Search for the cell housing the specified text and yield its (x, y) center coordinate. 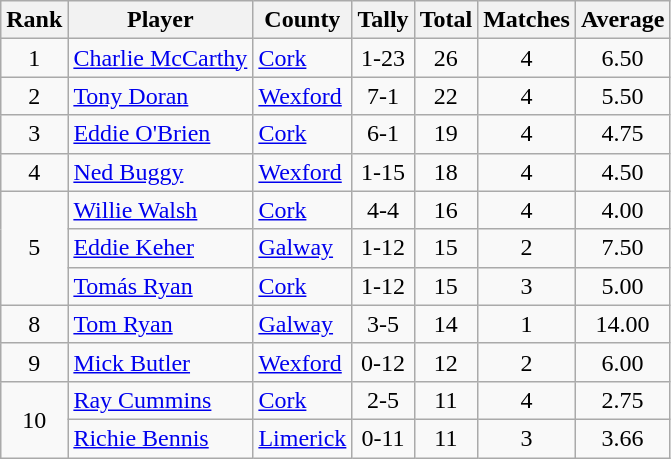
Ray Cummins (160, 400)
1-23 (383, 58)
Charlie McCarthy (160, 58)
Mick Butler (160, 362)
Player (160, 20)
Matches (527, 20)
10 (34, 419)
7.50 (622, 248)
Limerick (302, 438)
2.75 (622, 400)
0-11 (383, 438)
6.50 (622, 58)
5.50 (622, 96)
Willie Walsh (160, 210)
3-5 (383, 324)
5.00 (622, 286)
4.75 (622, 134)
5 (34, 248)
Total (446, 20)
Tom Ryan (160, 324)
2-5 (383, 400)
7-1 (383, 96)
19 (446, 134)
1-15 (383, 172)
0-12 (383, 362)
Tally (383, 20)
16 (446, 210)
3.66 (622, 438)
Ned Buggy (160, 172)
12 (446, 362)
Richie Bennis (160, 438)
Average (622, 20)
6.00 (622, 362)
4-4 (383, 210)
26 (446, 58)
22 (446, 96)
Eddie O'Brien (160, 134)
4.50 (622, 172)
14.00 (622, 324)
Tony Doran (160, 96)
18 (446, 172)
4.00 (622, 210)
Rank (34, 20)
6-1 (383, 134)
14 (446, 324)
9 (34, 362)
Eddie Keher (160, 248)
Tomás Ryan (160, 286)
County (302, 20)
8 (34, 324)
